Scan for the cell matching the given text and deliver its [x, y] coordinate at center. 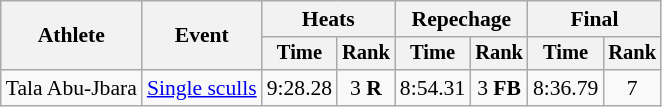
Event [202, 36]
Tala Abu-Jbara [72, 88]
8:54.31 [432, 88]
8:36.79 [566, 88]
Repechage [462, 19]
Final [594, 19]
Single sculls [202, 88]
3 R [366, 88]
Heats [328, 19]
Athlete [72, 36]
7 [632, 88]
3 FB [499, 88]
9:28.28 [300, 88]
